Capture the cell that displays the provided text and extract its [X, Y] central coordinate. 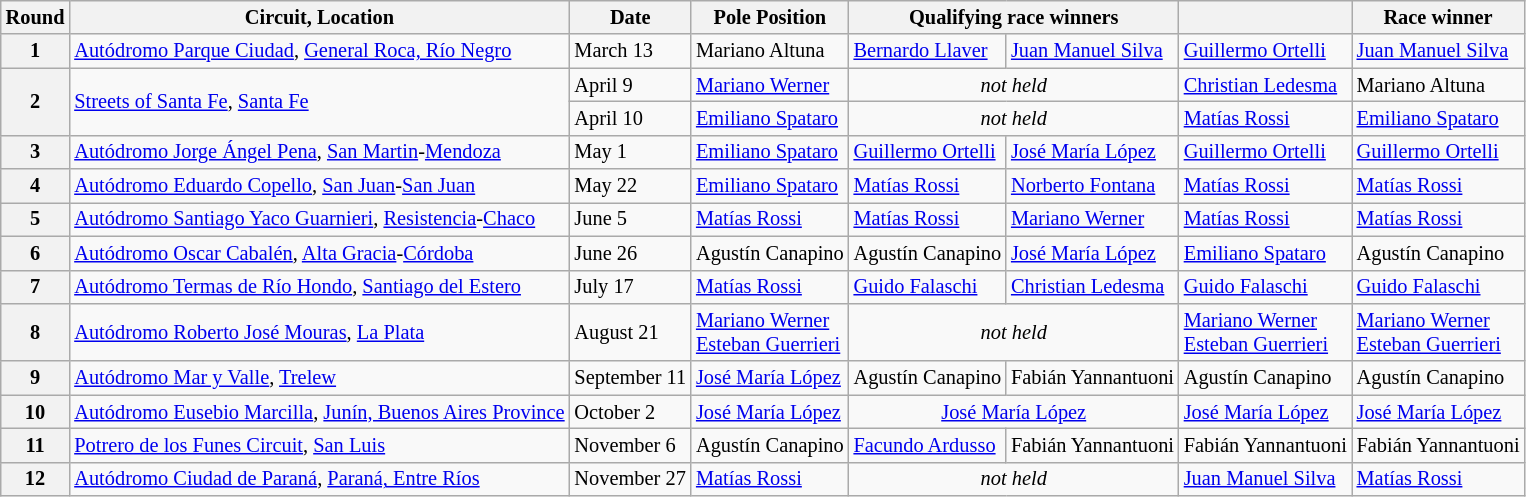
April 10 [630, 118]
Round [36, 17]
Autódromo Oscar Cabalén, Alta Gracia-Córdoba [319, 253]
Potrero de los Funes Circuit, San Luis [319, 445]
October 2 [630, 412]
March 13 [630, 51]
4 [36, 186]
May 1 [630, 152]
June 5 [630, 219]
Autódromo Jorge Ángel Pena, San Martin-Mendoza [319, 152]
April 9 [630, 85]
6 [36, 253]
Autódromo Termas de Río Hondo, Santiago del Estero [319, 287]
November 27 [630, 479]
Autódromo Roberto José Mouras, La Plata [319, 332]
September 11 [630, 378]
Autódromo Eusebio Marcilla, Junín, Buenos Aires Province [319, 412]
8 [36, 332]
Autódromo Eduardo Copello, San Juan-San Juan [319, 186]
November 6 [630, 445]
July 17 [630, 287]
May 22 [630, 186]
12 [36, 479]
Autódromo Mar y Valle, Trelew [319, 378]
Date [630, 17]
5 [36, 219]
Facundo Ardusso [928, 445]
Qualifying race winners [1014, 17]
9 [36, 378]
June 26 [630, 253]
11 [36, 445]
3 [36, 152]
2 [36, 102]
Race winner [1438, 17]
1 [36, 51]
Autódromo Santiago Yaco Guarnieri, Resistencia-Chaco [319, 219]
7 [36, 287]
August 21 [630, 332]
Bernardo Llaver [928, 51]
Norberto Fontana [1092, 186]
Autódromo Parque Ciudad, General Roca, Río Negro [319, 51]
Streets of Santa Fe, Santa Fe [319, 102]
Pole Position [770, 17]
Autódromo Ciudad de Paraná, Paraná, Entre Ríos [319, 479]
Circuit, Location [319, 17]
10 [36, 412]
